Detect which cell encompasses the target text, then output its [x, y] center coordinate. 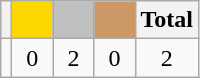
Total [167, 20]
